Output the [x, y] coordinate of the center of the cell containing the given text.  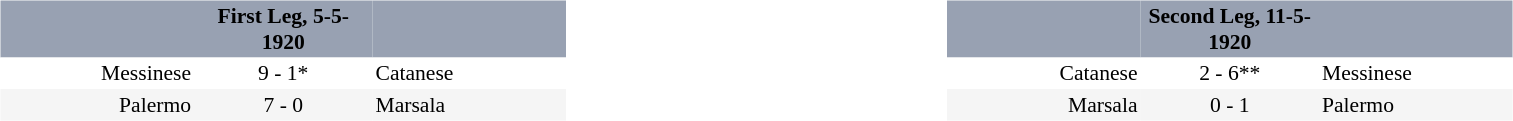
0 - 1 [1229, 105]
First Leg, 5-5-1920 [283, 28]
9 - 1* [283, 74]
Second Leg, 11-5-1920 [1229, 28]
7 - 0 [283, 105]
2 - 6** [1229, 74]
